Scan for the cell matching the given text and deliver its [x, y] coordinate at center. 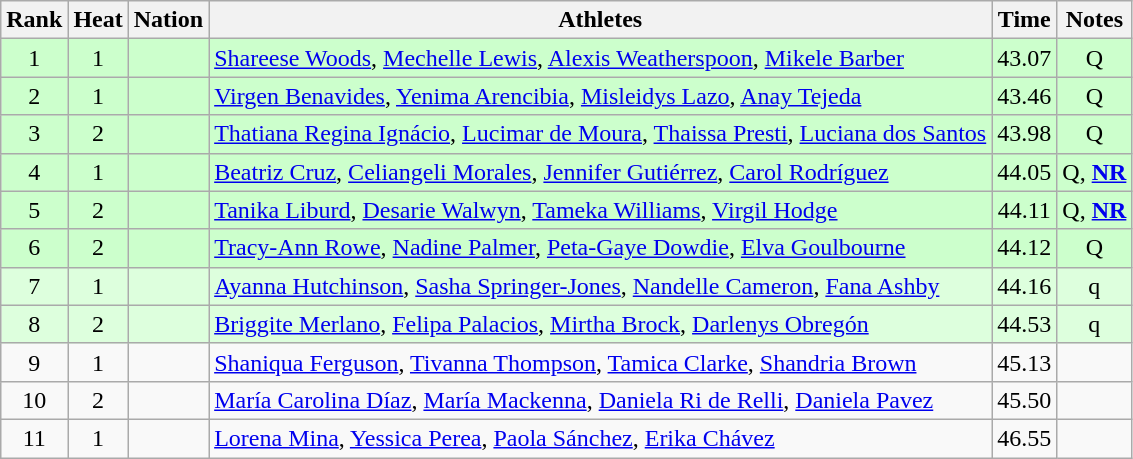
10 [34, 400]
7 [34, 286]
Briggite Merlano, Felipa Palacios, Mirtha Brock, Darlenys Obregón [600, 324]
45.13 [1024, 362]
Nation [168, 20]
45.50 [1024, 400]
8 [34, 324]
Tanika Liburd, Desarie Walwyn, Tameka Williams, Virgil Hodge [600, 210]
Rank [34, 20]
9 [34, 362]
43.46 [1024, 96]
3 [34, 134]
44.16 [1024, 286]
Ayanna Hutchinson, Sasha Springer-Jones, Nandelle Cameron, Fana Ashby [600, 286]
Athletes [600, 20]
Time [1024, 20]
46.55 [1024, 438]
43.07 [1024, 58]
María Carolina Díaz, María Mackenna, Daniela Ri de Relli, Daniela Pavez [600, 400]
Tracy-Ann Rowe, Nadine Palmer, Peta-Gaye Dowdie, Elva Goulbourne [600, 248]
5 [34, 210]
44.12 [1024, 248]
Heat [98, 20]
43.98 [1024, 134]
11 [34, 438]
6 [34, 248]
44.05 [1024, 172]
Lorena Mina, Yessica Perea, Paola Sánchez, Erika Chávez [600, 438]
Notes [1094, 20]
Shaniqua Ferguson, Tivanna Thompson, Tamica Clarke, Shandria Brown [600, 362]
44.11 [1024, 210]
Beatriz Cruz, Celiangeli Morales, Jennifer Gutiérrez, Carol Rodríguez [600, 172]
Thatiana Regina Ignácio, Lucimar de Moura, Thaissa Presti, Luciana dos Santos [600, 134]
Shareese Woods, Mechelle Lewis, Alexis Weatherspoon, Mikele Barber [600, 58]
4 [34, 172]
Virgen Benavides, Yenima Arencibia, Misleidys Lazo, Anay Tejeda [600, 96]
44.53 [1024, 324]
